Locate the cell with the specified text and output its [x, y] center coordinate. 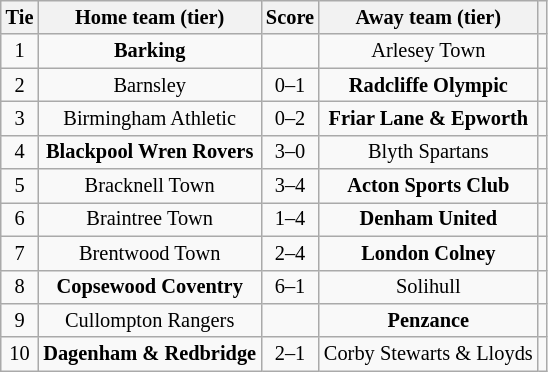
3 [20, 118]
6 [20, 219]
Arlesey Town [428, 51]
Birmingham Athletic [150, 118]
1 [20, 51]
Radcliffe Olympic [428, 85]
1–4 [290, 219]
8 [20, 287]
Bracknell Town [150, 186]
Blackpool Wren Rovers [150, 152]
Denham United [428, 219]
Solihull [428, 287]
9 [20, 320]
Home team (tier) [150, 17]
Friar Lane & Epworth [428, 118]
6–1 [290, 287]
10 [20, 354]
Score [290, 17]
Acton Sports Club [428, 186]
Blyth Spartans [428, 152]
Corby Stewarts & Lloyds [428, 354]
Tie [20, 17]
2–1 [290, 354]
Cullompton Rangers [150, 320]
Dagenham & Redbridge [150, 354]
0–2 [290, 118]
Away team (tier) [428, 17]
Brentwood Town [150, 253]
4 [20, 152]
Barnsley [150, 85]
3–4 [290, 186]
Penzance [428, 320]
Braintree Town [150, 219]
Copsewood Coventry [150, 287]
London Colney [428, 253]
Barking [150, 51]
0–1 [290, 85]
2 [20, 85]
7 [20, 253]
5 [20, 186]
2–4 [290, 253]
3–0 [290, 152]
